Pinpoint the cell where the given text exists, returning its (X, Y) midpoint coordinate. 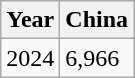
China (97, 20)
6,966 (97, 58)
Year (30, 20)
2024 (30, 58)
